For the text-containing cell, return its midpoint in [X, Y] coordinate format. 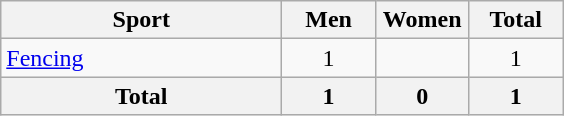
Sport [142, 20]
Women [422, 20]
Men [329, 20]
0 [422, 96]
Fencing [142, 58]
